For the text-containing cell, return its midpoint in (x, y) coordinate format. 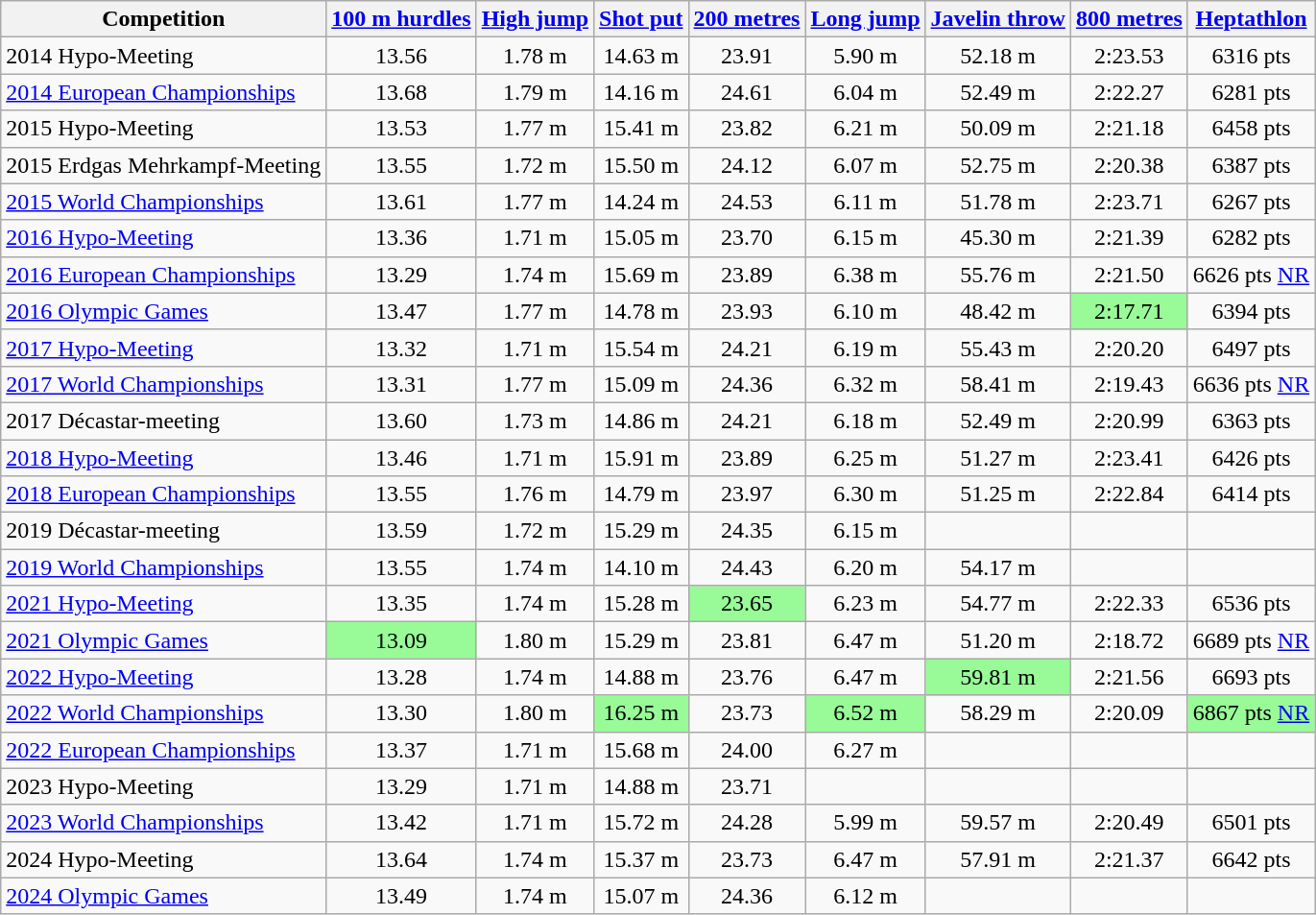
200 metres (747, 19)
50.09 m (998, 129)
15.91 m (641, 458)
15.50 m (641, 165)
59.81 m (998, 677)
2:22.27 (1129, 92)
2014 Hypo-Meeting (163, 56)
2016 Hypo-Meeting (163, 238)
6394 pts (1251, 311)
13.61 (401, 202)
1.73 m (535, 421)
5.90 m (866, 56)
54.77 m (998, 604)
24.43 (747, 567)
24.00 (747, 750)
2:20.49 (1129, 823)
52.75 m (998, 165)
2018 European Championships (163, 494)
6497 pts (1251, 348)
Javelin throw (998, 19)
6426 pts (1251, 458)
6282 pts (1251, 238)
48.42 m (998, 311)
52.18 m (998, 56)
6387 pts (1251, 165)
23.91 (747, 56)
6.04 m (866, 92)
2017 World Championships (163, 384)
15.05 m (641, 238)
6458 pts (1251, 129)
100 m hurdles (401, 19)
51.25 m (998, 494)
15.37 m (641, 859)
2017 Hypo-Meeting (163, 348)
15.69 m (641, 275)
14.24 m (641, 202)
14.79 m (641, 494)
6.20 m (866, 567)
13.09 (401, 640)
6.32 m (866, 384)
2016 European Championships (163, 275)
2:22.33 (1129, 604)
2:20.38 (1129, 165)
6.52 m (866, 713)
14.86 m (641, 421)
14.63 m (641, 56)
2:21.18 (1129, 129)
2:22.84 (1129, 494)
6536 pts (1251, 604)
2022 European Championships (163, 750)
13.53 (401, 129)
13.56 (401, 56)
2:19.43 (1129, 384)
6363 pts (1251, 421)
6.27 m (866, 750)
6267 pts (1251, 202)
6.12 m (866, 896)
24.53 (747, 202)
14.78 m (641, 311)
2:20.99 (1129, 421)
51.20 m (998, 640)
59.57 m (998, 823)
2:23.71 (1129, 202)
6693 pts (1251, 677)
2:23.53 (1129, 56)
23.81 (747, 640)
13.42 (401, 823)
2015 Erdgas Mehrkampf-Meeting (163, 165)
2019 Décastar-meeting (163, 531)
2015 Hypo-Meeting (163, 129)
6636 pts NR (1251, 384)
23.71 (747, 786)
13.37 (401, 750)
15.68 m (641, 750)
23.76 (747, 677)
13.47 (401, 311)
2021 Olympic Games (163, 640)
2:21.50 (1129, 275)
14.10 m (641, 567)
23.93 (747, 311)
24.12 (747, 165)
2022 World Championships (163, 713)
2022 Hypo-Meeting (163, 677)
2:20.09 (1129, 713)
13.49 (401, 896)
6626 pts NR (1251, 275)
2014 European Championships (163, 92)
800 metres (1129, 19)
2017 Décastar-meeting (163, 421)
13.68 (401, 92)
13.30 (401, 713)
2:21.39 (1129, 238)
2024 Hypo-Meeting (163, 859)
6.30 m (866, 494)
45.30 m (998, 238)
6.19 m (866, 348)
6867 pts NR (1251, 713)
15.54 m (641, 348)
2:20.20 (1129, 348)
13.28 (401, 677)
6.11 m (866, 202)
13.64 (401, 859)
6281 pts (1251, 92)
2016 Olympic Games (163, 311)
6689 pts NR (1251, 640)
24.61 (747, 92)
23.70 (747, 238)
2015 World Championships (163, 202)
6.23 m (866, 604)
Long jump (866, 19)
23.65 (747, 604)
55.76 m (998, 275)
6642 pts (1251, 859)
15.28 m (641, 604)
2:17.71 (1129, 311)
23.97 (747, 494)
2:21.56 (1129, 677)
13.31 (401, 384)
23.82 (747, 129)
2:18.72 (1129, 640)
2:23.41 (1129, 458)
13.32 (401, 348)
13.60 (401, 421)
6316 pts (1251, 56)
1.79 m (535, 92)
Shot put (641, 19)
6.18 m (866, 421)
2021 Hypo-Meeting (163, 604)
55.43 m (998, 348)
Competition (163, 19)
6501 pts (1251, 823)
15.07 m (641, 896)
16.25 m (641, 713)
54.17 m (998, 567)
2:21.37 (1129, 859)
15.72 m (641, 823)
6414 pts (1251, 494)
6.25 m (866, 458)
51.78 m (998, 202)
13.35 (401, 604)
2023 Hypo-Meeting (163, 786)
2018 Hypo-Meeting (163, 458)
58.41 m (998, 384)
2024 Olympic Games (163, 896)
24.35 (747, 531)
2023 World Championships (163, 823)
13.46 (401, 458)
5.99 m (866, 823)
6.10 m (866, 311)
13.36 (401, 238)
6.21 m (866, 129)
6.07 m (866, 165)
15.41 m (641, 129)
58.29 m (998, 713)
57.91 m (998, 859)
13.59 (401, 531)
6.38 m (866, 275)
1.78 m (535, 56)
51.27 m (998, 458)
15.09 m (641, 384)
24.28 (747, 823)
1.76 m (535, 494)
High jump (535, 19)
14.16 m (641, 92)
Heptathlon (1251, 19)
2019 World Championships (163, 567)
